Identify which cell holds the provided text, then report its (x, y) central coordinate. 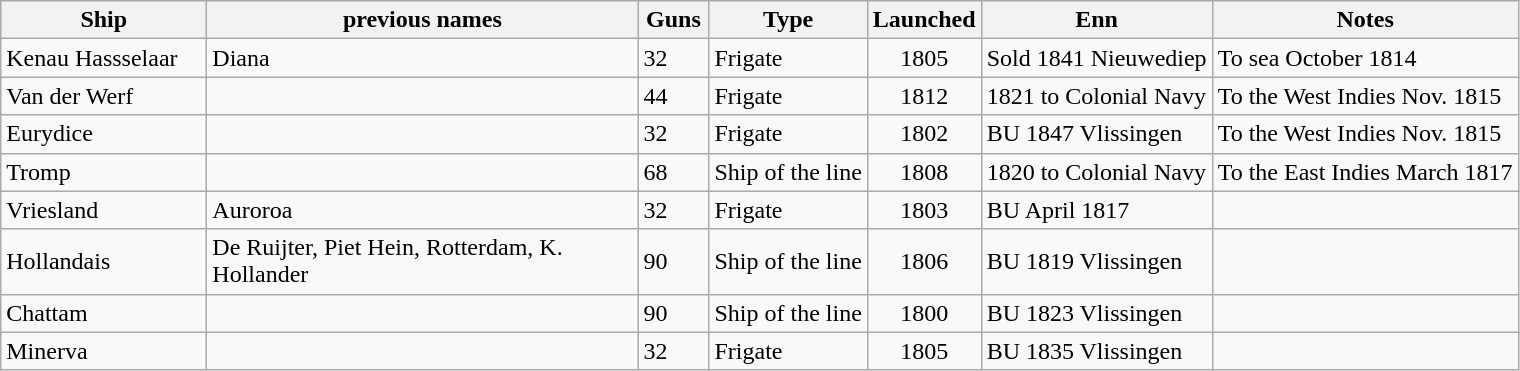
1802 (924, 134)
BU 1819 Vlissingen (1096, 262)
44 (674, 96)
Auroroa (422, 210)
1820 to Colonial Navy (1096, 172)
1800 (924, 313)
Notes (1365, 20)
Eurydice (104, 134)
Diana (422, 58)
Type (788, 20)
BU 1847 Vlissingen (1096, 134)
Van der Werf (104, 96)
Enn (1096, 20)
Guns (674, 20)
De Ruijter, Piet Hein, Rotterdam, K. Hollander (422, 262)
Launched (924, 20)
Sold 1841 Nieuwediep (1096, 58)
Ship (104, 20)
Chattam (104, 313)
Minerva (104, 351)
Kenau Hassselaar (104, 58)
68 (674, 172)
Tromp (104, 172)
BU 1823 Vlissingen (1096, 313)
BU 1835 Vlissingen (1096, 351)
previous names (422, 20)
1808 (924, 172)
1821 to Colonial Navy (1096, 96)
To sea October 1814 (1365, 58)
1806 (924, 262)
To the East Indies March 1817 (1365, 172)
Hollandais (104, 262)
Vriesland (104, 210)
1812 (924, 96)
1803 (924, 210)
BU April 1817 (1096, 210)
